Determine the [X, Y] coordinate at the center of the cell enclosing the given text.  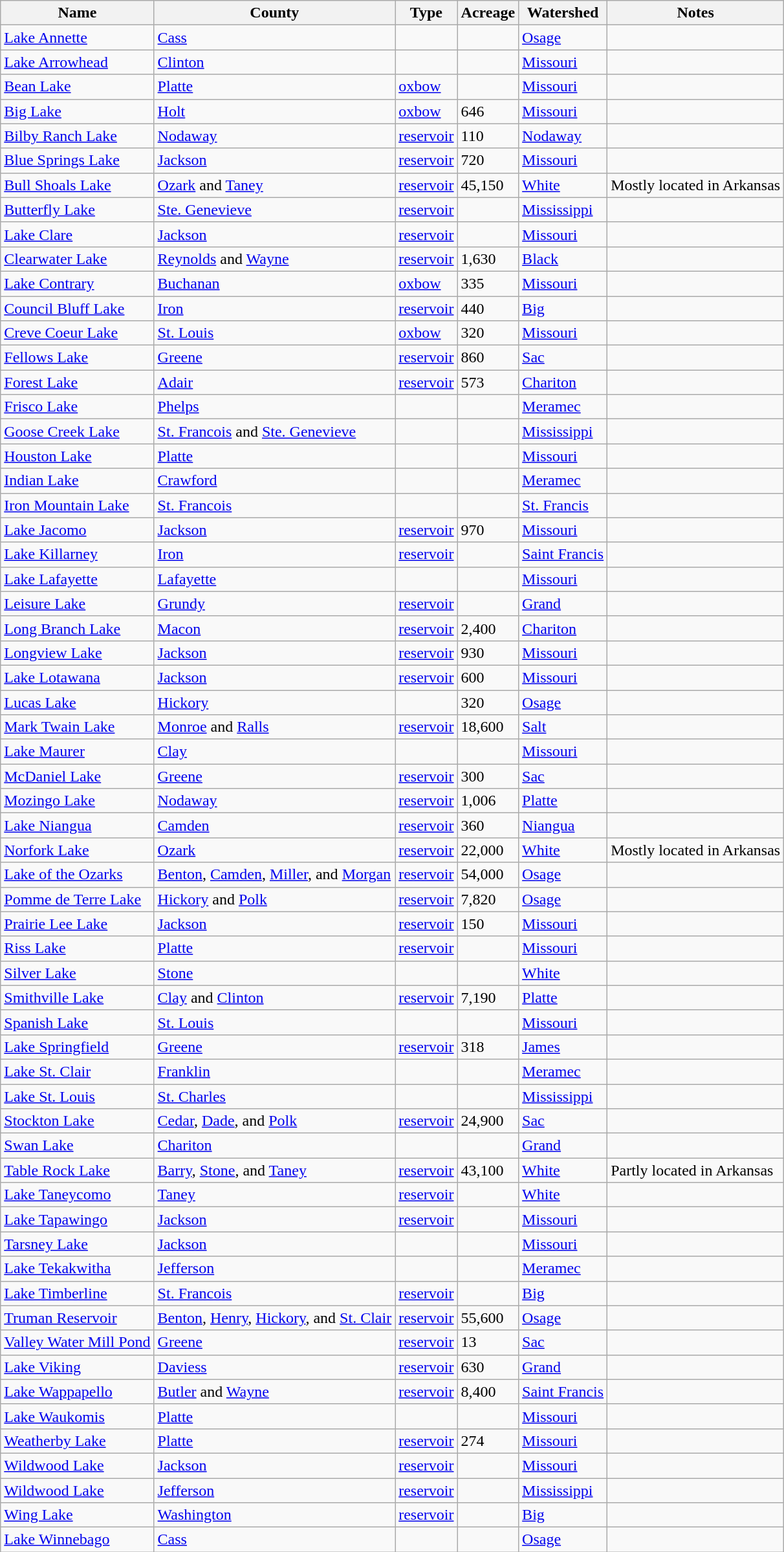
Tarsney Lake [78, 1244]
440 [488, 309]
Lake Taneycomo [78, 1195]
Black [563, 259]
150 [488, 924]
Acreage [488, 13]
55,600 [488, 1318]
Lake Niangua [78, 825]
2,400 [488, 628]
Smithville Lake [78, 998]
Mozingo Lake [78, 801]
Lake Contrary [78, 283]
Lake Clare [78, 234]
Ozark and Taney [274, 185]
Hickory [274, 702]
720 [488, 160]
646 [488, 111]
Adair [274, 382]
Lake St. Clair [78, 1071]
Daviess [274, 1367]
318 [488, 1047]
Valley Water Mill Pond [78, 1342]
Type [426, 13]
Butterfly Lake [78, 210]
54,000 [488, 875]
Table Rock Lake [78, 1170]
Goose Creek Lake [78, 432]
Salt [563, 727]
8,400 [488, 1392]
Franklin [274, 1071]
630 [488, 1367]
Clearwater Lake [78, 259]
Lake Tapawingo [78, 1219]
Lake Lafayette [78, 579]
Benton, Camden, Miller, and Morgan [274, 875]
45,150 [488, 185]
Big Lake [78, 111]
Bean Lake [78, 87]
Niangua [563, 825]
Taney [274, 1195]
Lake Winnebago [78, 1540]
Ozark [274, 850]
Longview Lake [78, 653]
Barry, Stone, and Taney [274, 1170]
Wing Lake [78, 1515]
St. Francois and Ste. Genevieve [274, 432]
600 [488, 677]
Weatherby Lake [78, 1441]
McDaniel Lake [78, 776]
Indian Lake [78, 481]
22,000 [488, 850]
7,190 [488, 998]
110 [488, 136]
Riss Lake [78, 948]
Camden [274, 825]
Lake Tekakwitha [78, 1269]
Spanish Lake [78, 1022]
Lake Jacomo [78, 530]
860 [488, 358]
Creve Coeur Lake [78, 333]
Council Bluff Lake [78, 309]
Lake Arrowhead [78, 62]
Long Branch Lake [78, 628]
Pomme de Terre Lake [78, 899]
Clinton [274, 62]
930 [488, 653]
1,006 [488, 801]
18,600 [488, 727]
Lake Lotawana [78, 677]
Buchanan [274, 283]
Watershed [563, 13]
Silver Lake [78, 973]
St. Charles [274, 1097]
Iron Mountain Lake [78, 505]
Stockton Lake [78, 1121]
Phelps [274, 407]
Lake Annette [78, 38]
Leisure Lake [78, 604]
Lucas Lake [78, 702]
Ste. Genevieve [274, 210]
573 [488, 382]
Lafayette [274, 579]
Bilby Ranch Lake [78, 136]
Prairie Lee Lake [78, 924]
Lake Viking [78, 1367]
St. Francis [563, 505]
Lake Wappapello [78, 1392]
43,100 [488, 1170]
Frisco Lake [78, 407]
Benton, Henry, Hickory, and St. Clair [274, 1318]
Fellows Lake [78, 358]
Lake of the Ozarks [78, 875]
Hickory and Polk [274, 899]
Notes [696, 13]
Lake Maurer [78, 752]
Butler and Wayne [274, 1392]
Partly located in Arkansas [696, 1170]
Blue Springs Lake [78, 160]
24,900 [488, 1121]
300 [488, 776]
Lake Springfield [78, 1047]
970 [488, 530]
Norfork Lake [78, 850]
County [274, 13]
Forest Lake [78, 382]
335 [488, 283]
Lake Killarney [78, 554]
Macon [274, 628]
Washington [274, 1515]
Holt [274, 111]
Houston Lake [78, 456]
Crawford [274, 481]
Cedar, Dade, and Polk [274, 1121]
Clay [274, 752]
James [563, 1047]
7,820 [488, 899]
Lake St. Louis [78, 1097]
Truman Reservoir [78, 1318]
Bull Shoals Lake [78, 185]
1,630 [488, 259]
Mark Twain Lake [78, 727]
Name [78, 13]
Clay and Clinton [274, 998]
Swan Lake [78, 1146]
13 [488, 1342]
360 [488, 825]
Lake Waukomis [78, 1416]
Monroe and Ralls [274, 727]
274 [488, 1441]
Stone [274, 973]
Grundy [274, 604]
Reynolds and Wayne [274, 259]
Lake Timberline [78, 1293]
